Scan for the cell matching the given text and deliver its [x, y] coordinate at center. 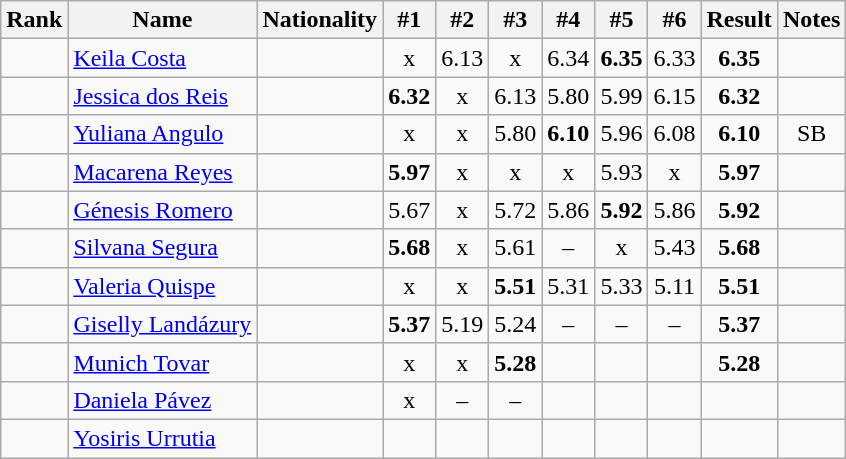
5.72 [516, 210]
5.24 [516, 324]
Nationality [320, 20]
Silvana Segura [162, 248]
5.99 [622, 96]
#3 [516, 20]
Name [162, 20]
5.11 [674, 286]
Rank [34, 20]
#6 [674, 20]
5.19 [462, 324]
#5 [622, 20]
5.43 [674, 248]
Yuliana Angulo [162, 134]
Valeria Quispe [162, 286]
Giselly Landázury [162, 324]
#1 [410, 20]
Macarena Reyes [162, 172]
Jessica dos Reis [162, 96]
5.93 [622, 172]
Keila Costa [162, 58]
Yosiris Urrutia [162, 438]
Génesis Romero [162, 210]
5.33 [622, 286]
#4 [568, 20]
5.31 [568, 286]
6.33 [674, 58]
Daniela Pávez [162, 400]
6.08 [674, 134]
5.61 [516, 248]
6.34 [568, 58]
SB [811, 134]
Munich Tovar [162, 362]
Result [739, 20]
5.67 [410, 210]
6.15 [674, 96]
Notes [811, 20]
5.96 [622, 134]
#2 [462, 20]
